Determine the [X, Y] coordinate at the center of the cell enclosing the given text.  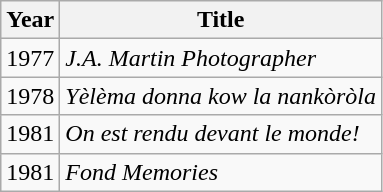
Year [30, 20]
On est rendu devant le monde! [221, 134]
Yèlèma donna kow la nankòròla [221, 96]
Title [221, 20]
1977 [30, 58]
1978 [30, 96]
J.A. Martin Photographer [221, 58]
Fond Memories [221, 172]
